Determine the [X, Y] coordinate at the center of the cell enclosing the given text.  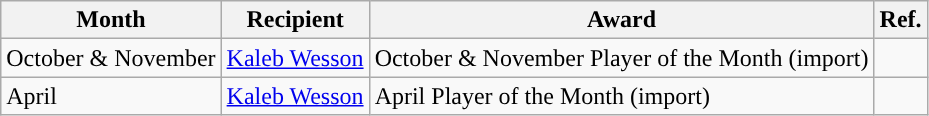
October & November Player of the Month (import) [622, 58]
Award [622, 20]
April [111, 96]
October & November [111, 58]
Month [111, 20]
April Player of the Month (import) [622, 96]
Ref. [900, 20]
Recipient [295, 20]
